Find where the given text appears and provide that cell's center as [x, y] coordinate. 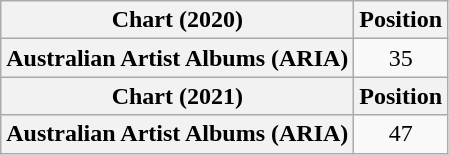
47 [401, 134]
Chart (2021) [178, 96]
35 [401, 58]
Chart (2020) [178, 20]
